For the text-containing cell, return its midpoint in [x, y] coordinate format. 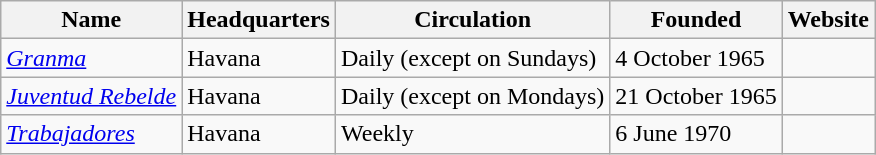
Trabajadores [92, 134]
Daily (except on Mondays) [472, 96]
Name [92, 20]
Granma [92, 58]
Website [828, 20]
6 June 1970 [696, 134]
21 October 1965 [696, 96]
4 October 1965 [696, 58]
Weekly [472, 134]
Juventud Rebelde [92, 96]
Headquarters [259, 20]
Founded [696, 20]
Daily (except on Sundays) [472, 58]
Circulation [472, 20]
